Output the (X, Y) coordinate of the center of the cell containing the given text.  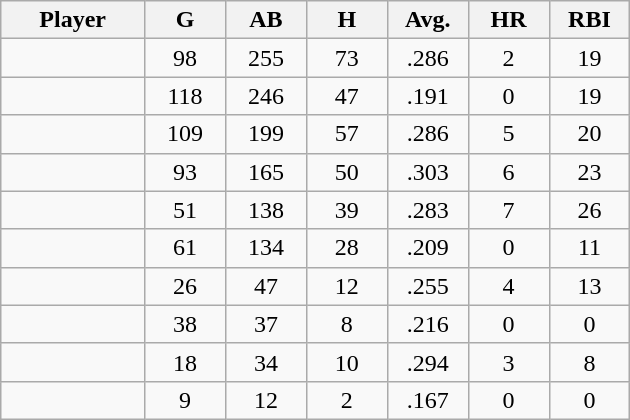
34 (266, 362)
.255 (428, 286)
9 (186, 400)
6 (508, 172)
AB (266, 20)
7 (508, 210)
93 (186, 172)
73 (346, 58)
39 (346, 210)
.209 (428, 248)
28 (346, 248)
Avg. (428, 20)
.294 (428, 362)
.167 (428, 400)
57 (346, 134)
.303 (428, 172)
4 (508, 286)
H (346, 20)
50 (346, 172)
38 (186, 324)
165 (266, 172)
10 (346, 362)
Player (73, 20)
37 (266, 324)
3 (508, 362)
G (186, 20)
HR (508, 20)
109 (186, 134)
118 (186, 96)
134 (266, 248)
255 (266, 58)
199 (266, 134)
246 (266, 96)
.216 (428, 324)
23 (590, 172)
18 (186, 362)
51 (186, 210)
13 (590, 286)
.283 (428, 210)
98 (186, 58)
61 (186, 248)
11 (590, 248)
20 (590, 134)
138 (266, 210)
RBI (590, 20)
.191 (428, 96)
5 (508, 134)
